Find where the given text appears and provide that cell's center as (X, Y) coordinate. 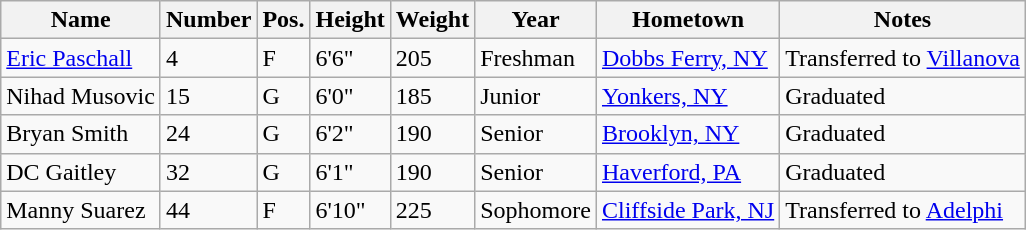
Eric Paschall (81, 58)
Transferred to Adelphi (903, 210)
Cliffside Park, NJ (688, 210)
Year (536, 20)
Brooklyn, NY (688, 134)
Junior (536, 96)
Sophomore (536, 210)
44 (208, 210)
205 (432, 58)
32 (208, 172)
6'10" (350, 210)
Pos. (284, 20)
Yonkers, NY (688, 96)
225 (432, 210)
6'6" (350, 58)
24 (208, 134)
185 (432, 96)
Dobbs Ferry, NY (688, 58)
Haverford, PA (688, 172)
Number (208, 20)
Nihad Musovic (81, 96)
Freshman (536, 58)
Name (81, 20)
6'2" (350, 134)
Hometown (688, 20)
Manny Suarez (81, 210)
6'0" (350, 96)
15 (208, 96)
Height (350, 20)
Bryan Smith (81, 134)
Transferred to Villanova (903, 58)
DC Gaitley (81, 172)
4 (208, 58)
Notes (903, 20)
6'1" (350, 172)
Weight (432, 20)
